Capture the cell that displays the provided text and extract its [x, y] central coordinate. 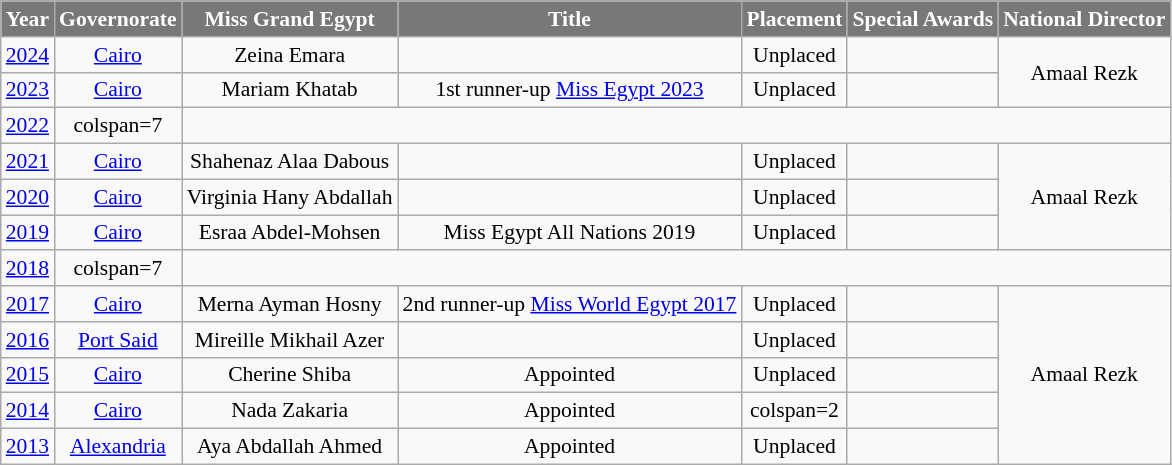
Year [28, 19]
Special Awards [922, 19]
Cherine Shiba [290, 375]
2018 [28, 269]
1st runner-up Miss Egypt 2023 [570, 90]
Title [570, 19]
Placement [794, 19]
Mariam Khatab [290, 90]
2016 [28, 340]
Mireille Mikhail Azer [290, 340]
Port Said [118, 340]
National Director [1084, 19]
2023 [28, 90]
Zeina Emara [290, 55]
2022 [28, 126]
Esraa Abdel-Mohsen [290, 233]
Virginia Hany Abdallah [290, 197]
2024 [28, 55]
Aya Abdallah Ahmed [290, 447]
Nada Zakaria [290, 411]
Merna Ayman Hosny [290, 304]
Miss Egypt All Nations 2019 [570, 233]
2021 [28, 162]
Shahenaz Alaa Dabous [290, 162]
2nd runner-up Miss World Egypt 2017 [570, 304]
2013 [28, 447]
2015 [28, 375]
Miss Grand Egypt [290, 19]
Governorate [118, 19]
2019 [28, 233]
2014 [28, 411]
2017 [28, 304]
colspan=2 [794, 411]
2020 [28, 197]
Alexandria [118, 447]
